Detect which cell encompasses the target text, then output its (x, y) center coordinate. 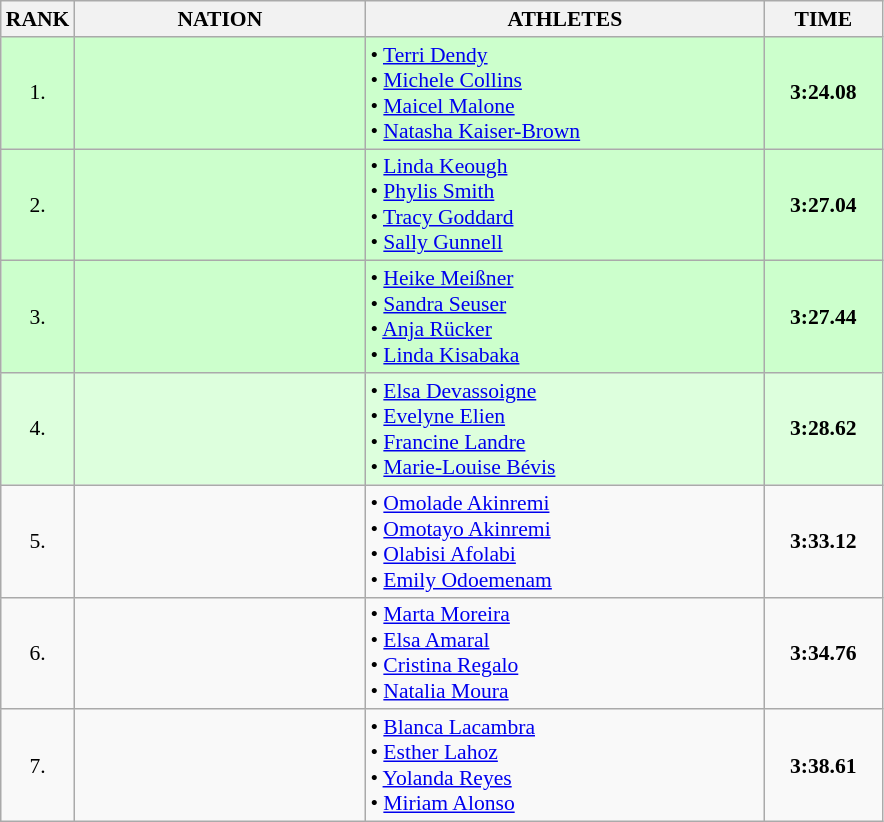
5. (38, 541)
TIME (823, 19)
3. (38, 317)
3:34.76 (823, 653)
7. (38, 766)
• Linda Keough• Phylis Smith• Tracy Goddard• Sally Gunnell (564, 205)
• Omolade Akinremi• Omotayo Akinremi• Olabisi Afolabi• Emily Odoemenam (564, 541)
• Blanca Lacambra• Esther Lahoz• Yolanda Reyes• Miriam Alonso (564, 766)
NATION (220, 19)
4. (38, 429)
3:33.12 (823, 541)
RANK (38, 19)
3:27.04 (823, 205)
3:38.61 (823, 766)
ATHLETES (564, 19)
2. (38, 205)
1. (38, 93)
3:24.08 (823, 93)
• Terri Dendy• Michele Collins• Maicel Malone• Natasha Kaiser-Brown (564, 93)
• Heike Meißner• Sandra Seuser• Anja Rücker• Linda Kisabaka (564, 317)
• Elsa Devassoigne• Evelyne Elien• Francine Landre• Marie-Louise Bévis (564, 429)
6. (38, 653)
• Marta Moreira• Elsa Amaral• Cristina Regalo• Natalia Moura (564, 653)
3:27.44 (823, 317)
3:28.62 (823, 429)
